Scan for the cell matching the given text and deliver its (x, y) coordinate at center. 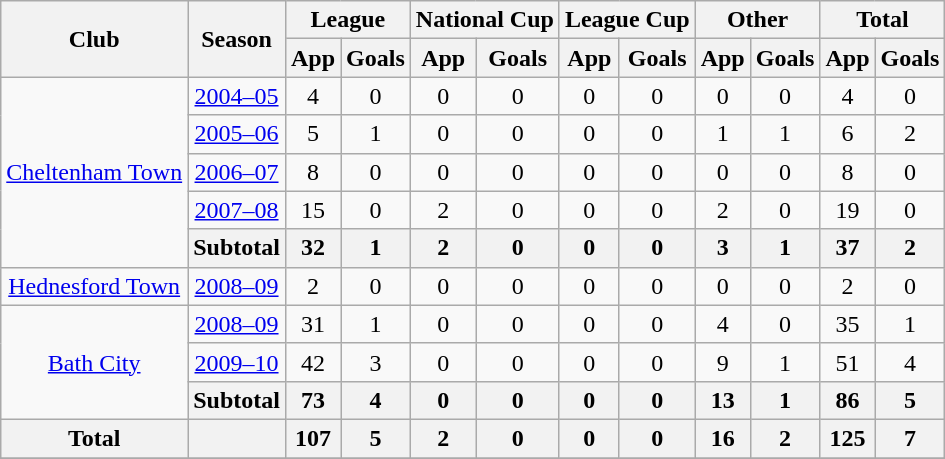
31 (312, 324)
League (348, 20)
League Cup (627, 20)
7 (910, 438)
Hednesford Town (94, 286)
19 (848, 210)
42 (312, 362)
2009–10 (237, 362)
15 (312, 210)
Bath City (94, 362)
32 (312, 248)
73 (312, 400)
51 (848, 362)
13 (722, 400)
9 (722, 362)
16 (722, 438)
107 (312, 438)
Other (758, 20)
35 (848, 324)
86 (848, 400)
6 (848, 134)
Cheltenham Town (94, 172)
2006–07 (237, 172)
National Cup (484, 20)
2005–06 (237, 134)
125 (848, 438)
2007–08 (237, 210)
2004–05 (237, 96)
Club (94, 39)
Season (237, 39)
37 (848, 248)
